From the cell containing the given text, extract its center point as (X, Y) coordinate. 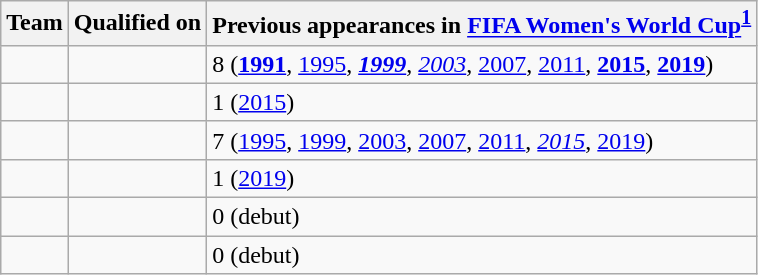
Qualified on (137, 24)
8 (1991, 1995, 1999, 2003, 2007, 2011, 2015, 2019) (482, 64)
1 (2019) (482, 178)
Previous appearances in FIFA Women's World Cup1 (482, 24)
7 (1995, 1999, 2003, 2007, 2011, 2015, 2019) (482, 140)
Team (35, 24)
1 (2015) (482, 102)
